For the text-containing cell, return its midpoint in [X, Y] coordinate format. 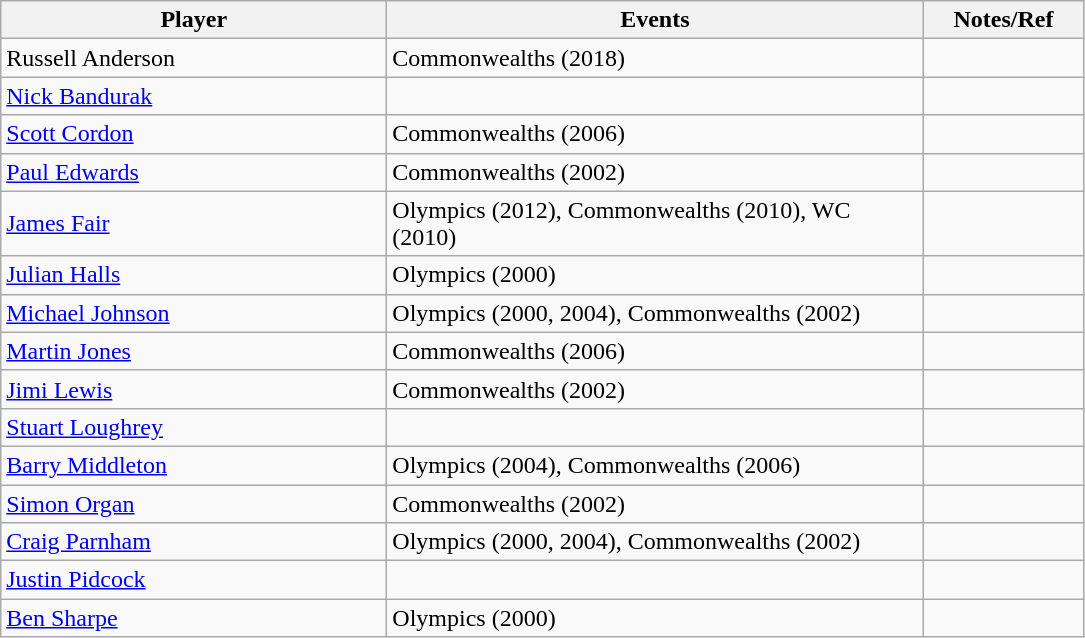
Simon Organ [194, 503]
Barry Middleton [194, 465]
Paul Edwards [194, 172]
Martin Jones [194, 351]
Notes/Ref [1004, 20]
Olympics (2012), Commonwealths (2010), WC (2010) [655, 224]
Player [194, 20]
Craig Parnham [194, 542]
Events [655, 20]
Ben Sharpe [194, 618]
Stuart Loughrey [194, 427]
Jimi Lewis [194, 389]
Michael Johnson [194, 313]
Scott Cordon [194, 134]
Julian Halls [194, 275]
Russell Anderson [194, 58]
Commonwealths (2018) [655, 58]
Olympics (2004), Commonwealths (2006) [655, 465]
Justin Pidcock [194, 580]
James Fair [194, 224]
Nick Bandurak [194, 96]
